Detect which cell encompasses the target text, then output its [X, Y] center coordinate. 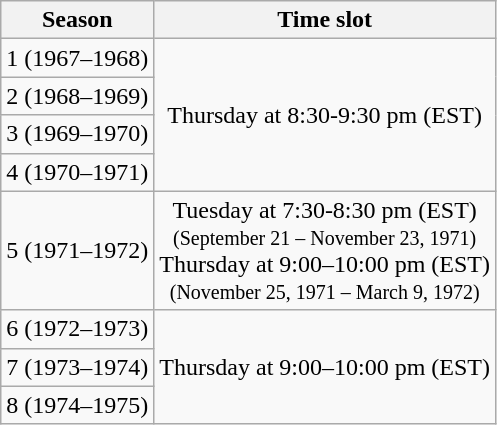
Tuesday at 7:30-8:30 pm (EST)(September 21 – November 23, 1971)Thursday at 9:00–10:00 pm (EST)(November 25, 1971 – March 9, 1972) [325, 250]
6 (1972–1973) [78, 329]
Time slot [325, 20]
2 (1968–1969) [78, 96]
Season [78, 20]
4 (1970–1971) [78, 172]
Thursday at 9:00–10:00 pm (EST) [325, 367]
7 (1973–1974) [78, 367]
1 (1967–1968) [78, 58]
5 (1971–1972) [78, 250]
3 (1969–1970) [78, 134]
Thursday at 8:30-9:30 pm (EST) [325, 115]
8 (1974–1975) [78, 405]
